Return (X, Y) of the center of cell containing provided text 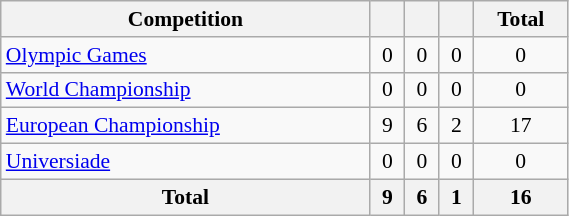
Universiade (186, 162)
World Championship (186, 90)
Competition (186, 19)
2 (456, 126)
1 (456, 197)
17 (521, 126)
Olympic Games (186, 55)
16 (521, 197)
European Championship (186, 126)
